Find where the given text appears and provide that cell's center as (X, Y) coordinate. 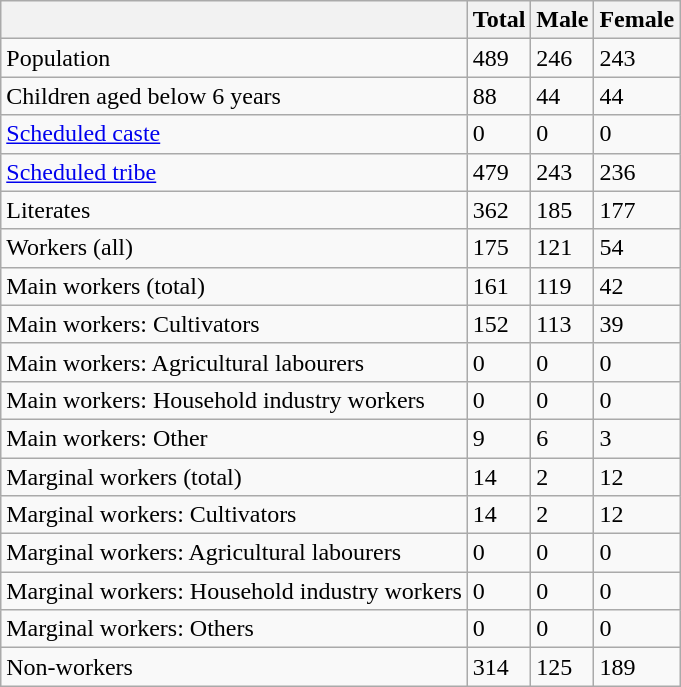
Main workers (total) (234, 286)
Marginal workers: Household industry workers (234, 591)
Main workers: Agricultural labourers (234, 362)
54 (637, 248)
113 (562, 324)
Literates (234, 210)
Workers (all) (234, 248)
362 (499, 210)
88 (499, 96)
175 (499, 248)
161 (499, 286)
489 (499, 58)
39 (637, 324)
Marginal workers: Cultivators (234, 515)
Main workers: Other (234, 438)
479 (499, 172)
9 (499, 438)
Marginal workers: Others (234, 629)
Male (562, 20)
Main workers: Cultivators (234, 324)
Scheduled tribe (234, 172)
125 (562, 667)
3 (637, 438)
Marginal workers: Agricultural labourers (234, 553)
152 (499, 324)
189 (637, 667)
236 (637, 172)
Non-workers (234, 667)
Marginal workers (total) (234, 477)
119 (562, 286)
42 (637, 286)
185 (562, 210)
Population (234, 58)
314 (499, 667)
Female (637, 20)
246 (562, 58)
Main workers: Household industry workers (234, 400)
Children aged below 6 years (234, 96)
Total (499, 20)
177 (637, 210)
Scheduled caste (234, 134)
6 (562, 438)
121 (562, 248)
